Provide the [x, y] coordinate of the cell's center where the given text is located.  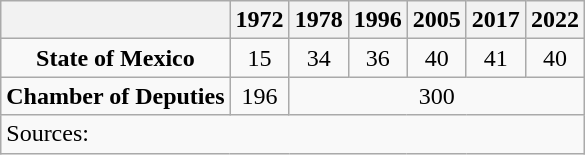
36 [378, 58]
2022 [554, 20]
2005 [436, 20]
1972 [260, 20]
41 [496, 58]
Sources: [293, 134]
15 [260, 58]
1996 [378, 20]
196 [260, 96]
State of Mexico [116, 58]
Chamber of Deputies [116, 96]
300 [436, 96]
2017 [496, 20]
34 [318, 58]
1978 [318, 20]
